Provide the (X, Y) coordinate of the cell's center where the given text is located.  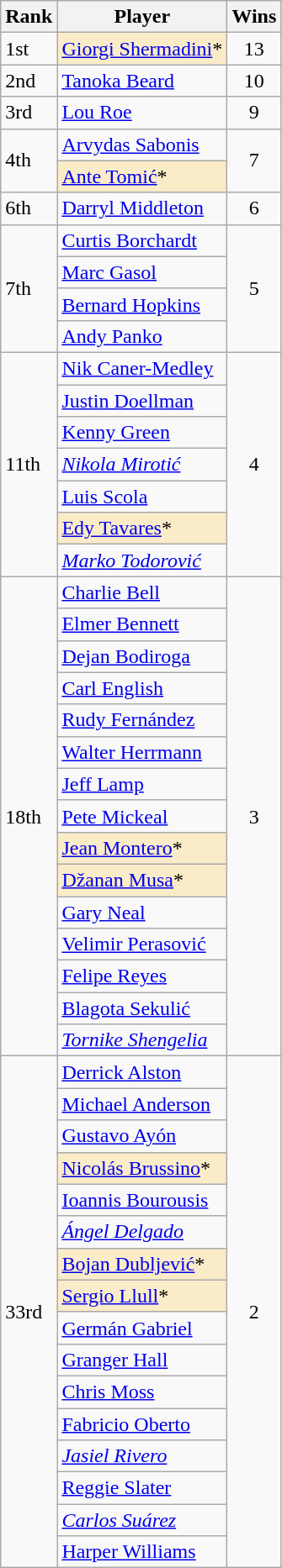
Sergio Llull* (142, 1296)
Reggie Slater (142, 1488)
Justin Doellman (142, 401)
Lou Roe (142, 113)
Jean Montero* (142, 848)
13 (254, 49)
Ioannis Bourousis (142, 1200)
Curtis Borchardt (142, 240)
Player (142, 17)
Nikola Mirotić (142, 465)
11th (29, 464)
Džanan Musa* (142, 880)
Nicolás Brussino* (142, 1168)
Marc Gasol (142, 272)
7th (29, 288)
6th (29, 208)
2 (254, 1313)
Andy Panko (142, 336)
18th (29, 817)
6 (254, 208)
Jasiel Rivero (142, 1456)
Tornike Shengelia (142, 1040)
Bernard Hopkins (142, 304)
3 (254, 817)
Ante Tomić* (142, 176)
Fabricio Oberto (142, 1424)
Giorgi Shermadini* (142, 49)
Ángel Delgado (142, 1232)
Bojan Dubljević* (142, 1264)
Rudy Fernández (142, 720)
Edy Tavares* (142, 529)
4th (29, 160)
Rank (29, 17)
7 (254, 160)
10 (254, 81)
Tanoka Beard (142, 81)
Gustavo Ayón (142, 1136)
Gary Neal (142, 912)
Luis Scola (142, 497)
Felipe Reyes (142, 976)
9 (254, 113)
1st (29, 49)
Derrick Alston (142, 1072)
Harper Williams (142, 1552)
4 (254, 464)
Marko Todorović (142, 560)
Nik Caner-Medley (142, 368)
Jeff Lamp (142, 784)
2nd (29, 81)
Kenny Green (142, 433)
3rd (29, 113)
Walter Herrmann (142, 752)
Granger Hall (142, 1360)
Carl English (142, 688)
Velimir Perasović (142, 944)
Wins (254, 17)
Germán Gabriel (142, 1328)
Blagota Sekulić (142, 1008)
Charlie Bell (142, 592)
Dejan Bodiroga (142, 656)
Michael Anderson (142, 1104)
Arvydas Sabonis (142, 145)
Pete Mickeal (142, 816)
5 (254, 288)
Elmer Bennett (142, 624)
Darryl Middleton (142, 208)
Chris Moss (142, 1392)
Carlos Suárez (142, 1520)
33rd (29, 1313)
